Detect which cell encompasses the target text, then output its [X, Y] center coordinate. 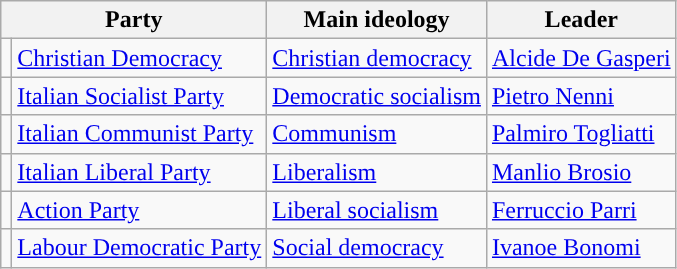
Democratic socialism [377, 96]
Social democracy [377, 248]
Leader [581, 20]
Italian Communist Party [140, 134]
Pietro Nenni [581, 96]
Liberal socialism [377, 210]
Labour Democratic Party [140, 248]
Party [134, 20]
Alcide De Gasperi [581, 58]
Palmiro Togliatti [581, 134]
Italian Socialist Party [140, 96]
Ferruccio Parri [581, 210]
Christian Democracy [140, 58]
Communism [377, 134]
Manlio Brosio [581, 172]
Action Party [140, 210]
Italian Liberal Party [140, 172]
Christian democracy [377, 58]
Ivanoe Bonomi [581, 248]
Main ideology [377, 20]
Liberalism [377, 172]
